Capture the cell that displays the provided text and extract its [x, y] central coordinate. 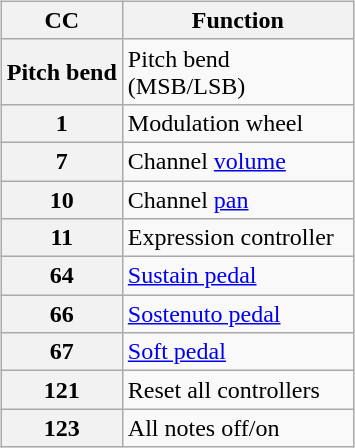
11 [62, 238]
7 [62, 161]
Channel pan [238, 199]
Function [238, 20]
All notes off/on [238, 428]
CC [62, 20]
Modulation wheel [238, 123]
Reset all controllers [238, 390]
Sostenuto pedal [238, 314]
Expression controller [238, 238]
Channel volume [238, 161]
Pitch bend (MSB/LSB) [238, 72]
121 [62, 390]
Soft pedal [238, 352]
Sustain pedal [238, 276]
10 [62, 199]
64 [62, 276]
67 [62, 352]
1 [62, 123]
66 [62, 314]
Pitch bend [62, 72]
123 [62, 428]
